Extract the (X, Y) coordinate from the center of the cell holding the provided text.  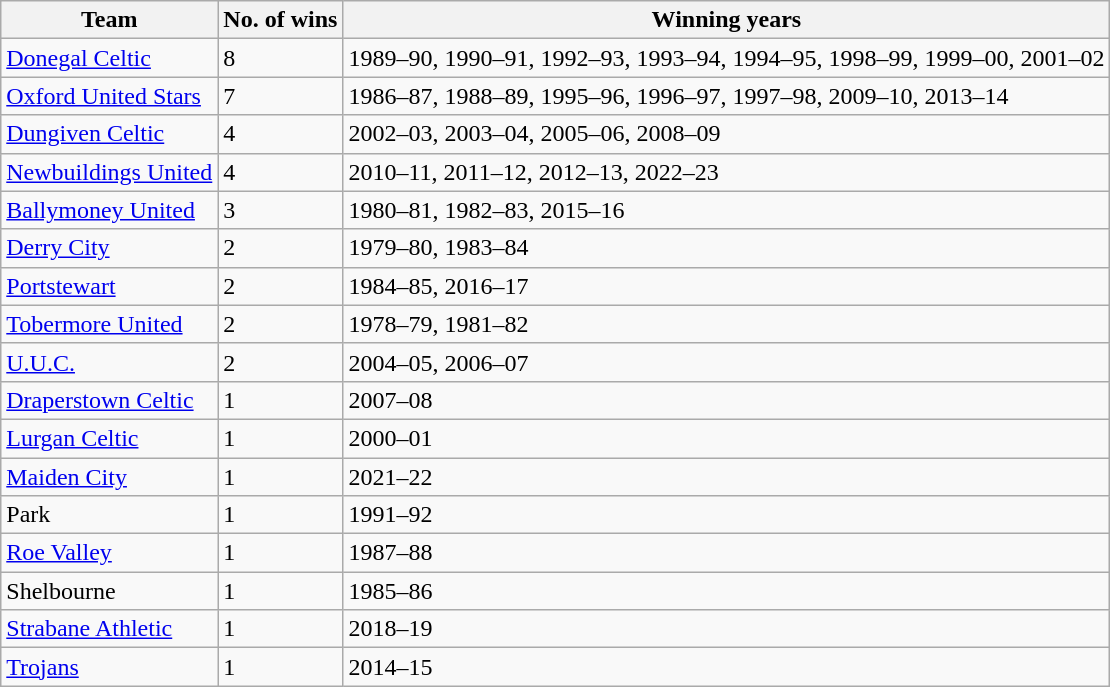
2010–11, 2011–12, 2012–13, 2022–23 (726, 172)
Draperstown Celtic (110, 400)
Trojans (110, 667)
Donegal Celtic (110, 58)
2007–08 (726, 400)
1986–87, 1988–89, 1995–96, 1996–97, 1997–98, 2009–10, 2013–14 (726, 96)
Tobermore United (110, 324)
1980–81, 1982–83, 2015–16 (726, 210)
2018–19 (726, 629)
Park (110, 515)
1987–88 (726, 553)
Oxford United Stars (110, 96)
1979–80, 1983–84 (726, 248)
1991–92 (726, 515)
No. of wins (280, 20)
8 (280, 58)
3 (280, 210)
1984–85, 2016–17 (726, 286)
Shelbourne (110, 591)
Maiden City (110, 477)
1989–90, 1990–91, 1992–93, 1993–94, 1994–95, 1998–99, 1999–00, 2001–02 (726, 58)
2004–05, 2006–07 (726, 362)
Portstewart (110, 286)
Lurgan Celtic (110, 438)
Winning years (726, 20)
2000–01 (726, 438)
7 (280, 96)
Team (110, 20)
2021–22 (726, 477)
2014–15 (726, 667)
Ballymoney United (110, 210)
U.U.C. (110, 362)
Newbuildings United (110, 172)
Derry City (110, 248)
Roe Valley (110, 553)
2002–03, 2003–04, 2005–06, 2008–09 (726, 134)
1985–86 (726, 591)
Strabane Athletic (110, 629)
Dungiven Celtic (110, 134)
1978–79, 1981–82 (726, 324)
